Find where the given text appears and provide that cell's center as [X, Y] coordinate. 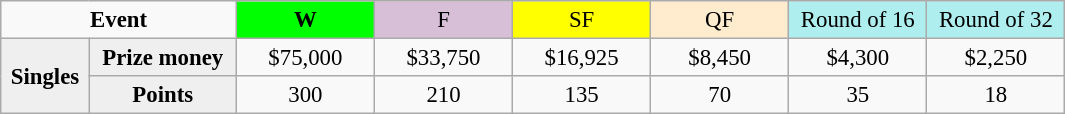
135 [582, 95]
Round of 32 [996, 20]
$8,450 [720, 58]
300 [305, 95]
$75,000 [305, 58]
QF [720, 20]
$2,250 [996, 58]
F [443, 20]
Prize money [162, 58]
210 [443, 95]
70 [720, 95]
18 [996, 95]
$4,300 [858, 58]
W [305, 20]
Event [119, 20]
$16,925 [582, 58]
Singles [45, 76]
35 [858, 95]
$33,750 [443, 58]
Points [162, 95]
Round of 16 [858, 20]
SF [582, 20]
